Search for the cell housing the specified text and yield its (x, y) center coordinate. 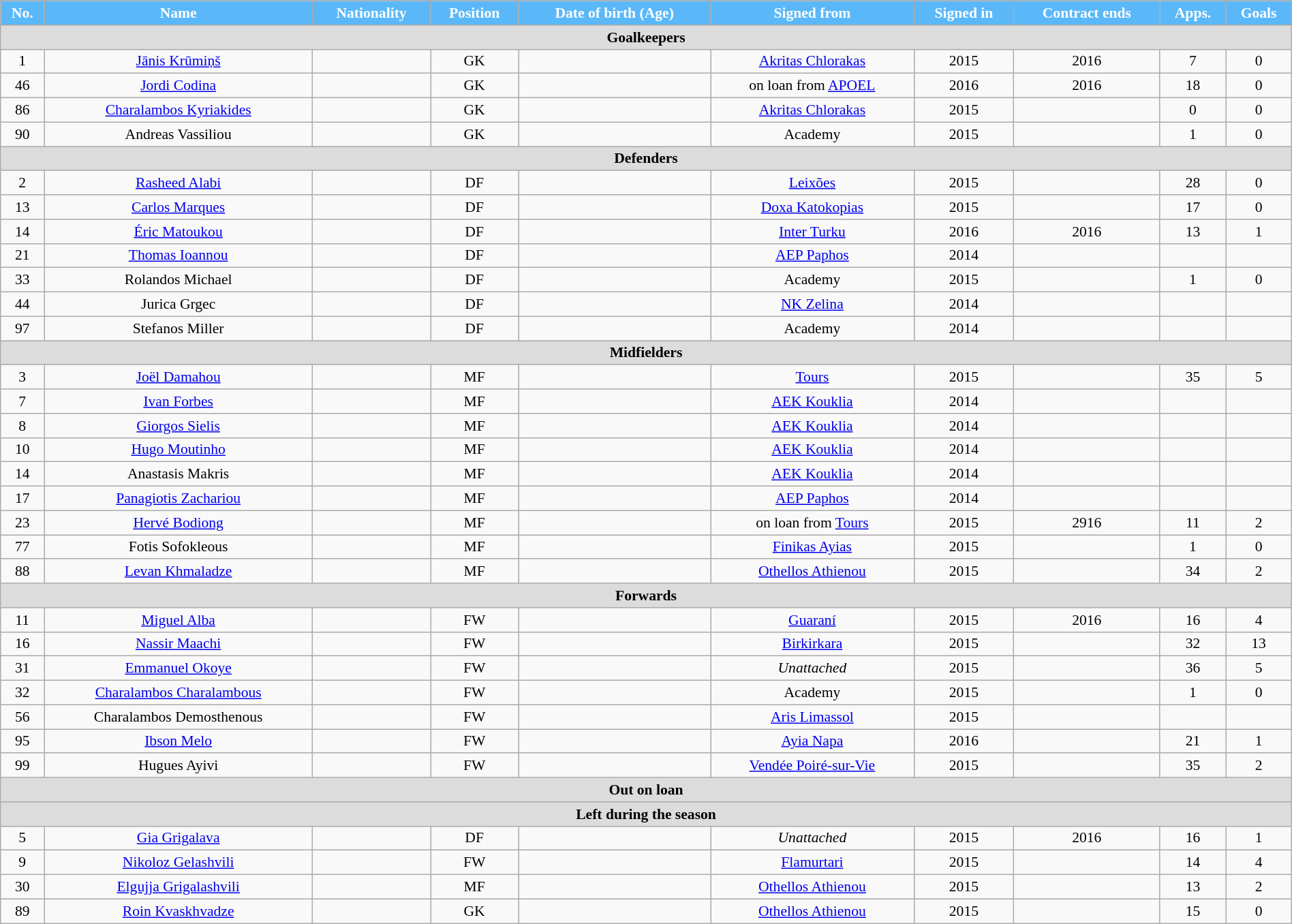
NK Zelina (812, 305)
Signed from (812, 13)
Out on loan (646, 790)
Fotis Sofokleous (179, 547)
Hugues Ayivi (179, 766)
No. (22, 13)
15 (1193, 911)
86 (22, 110)
56 (22, 717)
Ivan Forbes (179, 401)
Thomas Ioannou (179, 256)
8 (22, 426)
30 (22, 887)
Hervé Bodiong (179, 523)
Charalambos Charalambous (179, 693)
Midfielders (646, 353)
Hugo Moutinho (179, 450)
Ayia Napa (812, 741)
31 (22, 668)
Éric Matoukou (179, 232)
Anastasis Makris (179, 474)
on loan from APOEL (812, 86)
18 (1193, 86)
Tours (812, 378)
89 (22, 911)
Position (474, 13)
Date of birth (Age) (615, 13)
Miguel Alba (179, 620)
Roin Kvaskhvadze (179, 911)
10 (22, 450)
88 (22, 572)
on loan from Tours (812, 523)
99 (22, 766)
Carlos Marques (179, 207)
34 (1193, 572)
Emmanuel Okoye (179, 668)
77 (22, 547)
9 (22, 863)
Nationality (372, 13)
Leixões (812, 183)
28 (1193, 183)
Jordi Codina (179, 86)
Finikas Ayias (812, 547)
Goals (1259, 13)
Nassir Maachi (179, 644)
Apps. (1193, 13)
Left during the season (646, 814)
23 (22, 523)
Charalambos Kyriakides (179, 110)
Nikoloz Gelashvili (179, 863)
Jurica Grgec (179, 305)
33 (22, 280)
Rasheed Alabi (179, 183)
Vendée Poiré-sur-Vie (812, 766)
Doxa Katokopias (812, 207)
Rolandos Michael (179, 280)
Birkirkara (812, 644)
Stefanos Miller (179, 328)
Goalkeepers (646, 37)
Panagiotis Zachariou (179, 499)
Jānis Krūmiņš (179, 61)
Flamurtari (812, 863)
Ibson Melo (179, 741)
Charalambos Demosthenous (179, 717)
Signed in (964, 13)
Forwards (646, 596)
Guaraní (812, 620)
Elgujja Grigalashvili (179, 887)
Andreas Vassiliou (179, 134)
3 (22, 378)
90 (22, 134)
97 (22, 328)
Name (179, 13)
44 (22, 305)
Joël Damahou (179, 378)
Defenders (646, 159)
36 (1193, 668)
Aris Limassol (812, 717)
Levan Khmaladze (179, 572)
Gia Grigalava (179, 838)
Giorgos Sielis (179, 426)
Contract ends (1087, 13)
46 (22, 86)
2916 (1087, 523)
Inter Turku (812, 232)
95 (22, 741)
